Scan for the cell matching the given text and deliver its [x, y] coordinate at center. 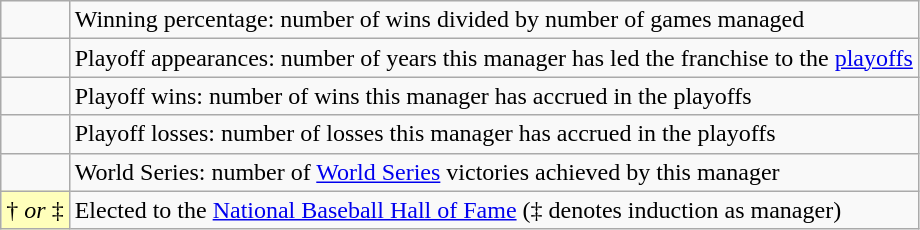
Winning percentage: number of wins divided by number of games managed [494, 20]
† or ‡ [35, 210]
Playoff appearances: number of years this manager has led the franchise to the playoffs [494, 58]
Playoff losses: number of losses this manager has accrued in the playoffs [494, 134]
Elected to the National Baseball Hall of Fame (‡ denotes induction as manager) [494, 210]
Playoff wins: number of wins this manager has accrued in the playoffs [494, 96]
World Series: number of World Series victories achieved by this manager [494, 172]
